Locate the cell with the specified text and output its (x, y) center coordinate. 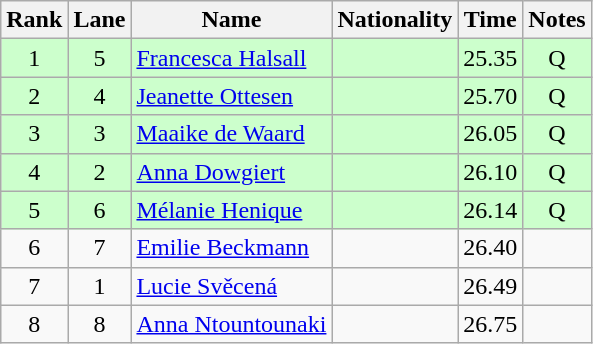
Lucie Svěcená (232, 286)
26.75 (490, 324)
Anna Ntountounaki (232, 324)
26.49 (490, 286)
Lane (100, 20)
25.35 (490, 58)
26.14 (490, 210)
Time (490, 20)
26.40 (490, 248)
Nationality (395, 20)
26.10 (490, 172)
Mélanie Henique (232, 210)
Name (232, 20)
Francesca Halsall (232, 58)
Maaike de Waard (232, 134)
Notes (557, 20)
Emilie Beckmann (232, 248)
25.70 (490, 96)
Rank (34, 20)
Anna Dowgiert (232, 172)
Jeanette Ottesen (232, 96)
26.05 (490, 134)
